Extract the (X, Y) coordinate from the center of the cell holding the provided text.  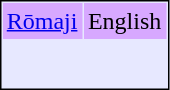
Rōmaji (42, 21)
English (124, 21)
